Extract the (X, Y) coordinate from the center of the cell holding the provided text.  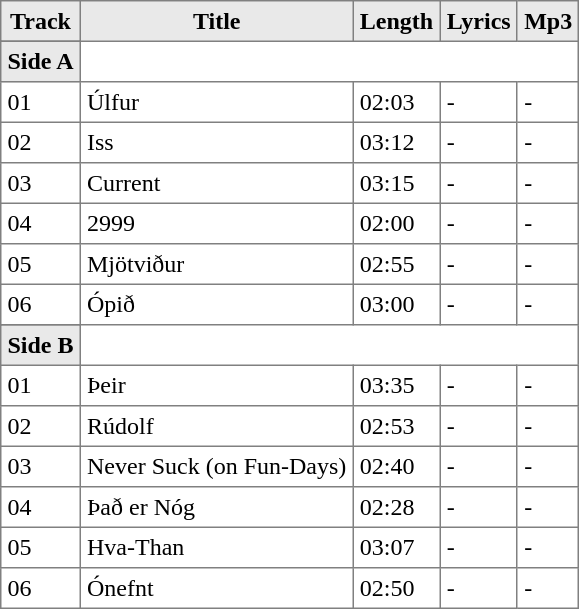
Ópið (216, 304)
Ónefnt (216, 588)
Hva-Than (216, 547)
02:55 (396, 264)
Never Suck (on Fun-Days) (216, 466)
03:35 (396, 385)
Mjötviður (216, 264)
Track (41, 21)
02:03 (396, 102)
02:40 (396, 466)
Iss (216, 142)
Úlfur (216, 102)
Það er Nóg (216, 507)
Lyrics (479, 21)
03:07 (396, 547)
02:00 (396, 223)
Side B (41, 345)
03:15 (396, 183)
02:50 (396, 588)
03:00 (396, 304)
Side A (41, 61)
02:53 (396, 426)
Title (216, 21)
Length (396, 21)
Current (216, 183)
2999 (216, 223)
Mp3 (548, 21)
Rúdolf (216, 426)
02:28 (396, 507)
03:12 (396, 142)
Þeir (216, 385)
